Search for the cell housing the specified text and yield its (x, y) center coordinate. 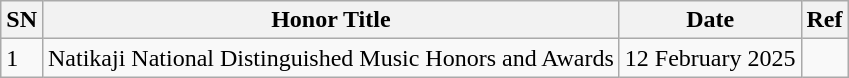
Ref (824, 20)
Honor Title (330, 20)
1 (22, 58)
SN (22, 20)
Date (710, 20)
12 February 2025 (710, 58)
Natikaji National Distinguished Music Honors and Awards (330, 58)
